Search for the cell housing the specified text and yield its (X, Y) center coordinate. 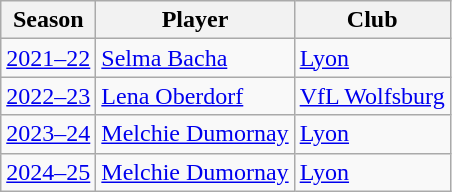
VfL Wolfsburg (372, 96)
Player (195, 20)
2022–23 (48, 96)
Lena Oberdorf (195, 96)
2023–24 (48, 134)
2024–25 (48, 172)
Club (372, 20)
Selma Bacha (195, 58)
2021–22 (48, 58)
Season (48, 20)
